Search for the cell housing the specified text and yield its (x, y) center coordinate. 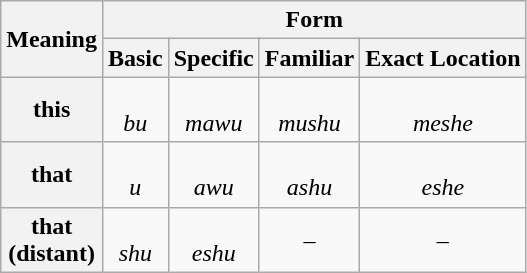
eshu (214, 240)
Basic (135, 58)
mushu (309, 110)
meshe (443, 110)
ashu (309, 174)
u (135, 174)
bu (135, 110)
Specific (214, 58)
Exact Location (443, 58)
shu (135, 240)
Form (314, 20)
eshe (443, 174)
that(distant) (52, 240)
mawu (214, 110)
that (52, 174)
awu (214, 174)
this (52, 110)
Familiar (309, 58)
Meaning (52, 39)
